Return [x, y] of the center of cell containing provided text 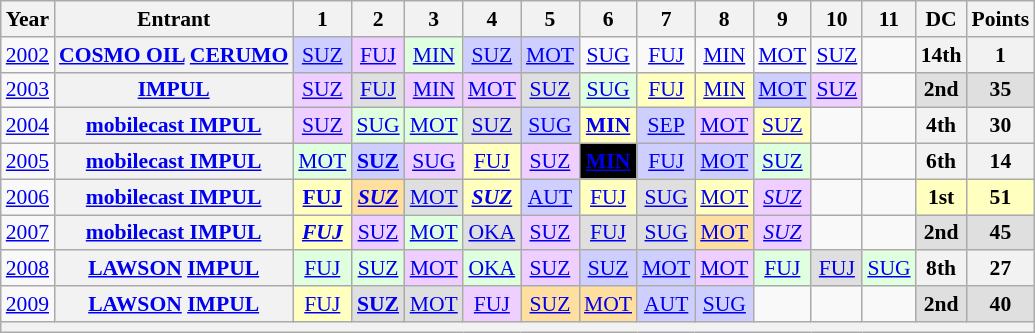
Year [28, 19]
3 [434, 19]
35 [1001, 90]
8 [724, 19]
40 [1001, 304]
6th [942, 162]
30 [1001, 126]
27 [1001, 269]
6 [608, 19]
1st [942, 197]
2005 [28, 162]
2 [378, 19]
2004 [28, 126]
2006 [28, 197]
DC [942, 19]
45 [1001, 233]
51 [1001, 197]
2008 [28, 269]
14 [1001, 162]
5 [550, 19]
11 [888, 19]
COSMO OIL CERUMO [174, 55]
9 [782, 19]
10 [836, 19]
14th [942, 55]
Points [1001, 19]
2007 [28, 233]
SEP [666, 126]
Entrant [174, 19]
IMPUL [174, 90]
4 [492, 19]
2002 [28, 55]
4th [942, 126]
7 [666, 19]
8th [942, 269]
2003 [28, 90]
2009 [28, 304]
